Scan for the cell matching the given text and deliver its (X, Y) coordinate at center. 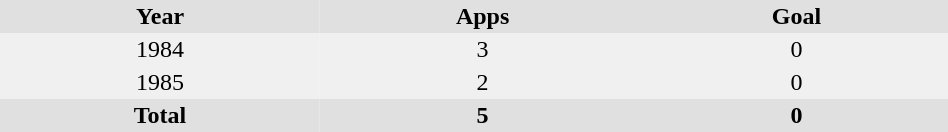
2 (482, 82)
3 (482, 50)
5 (482, 116)
1984 (160, 50)
Goal (796, 16)
Year (160, 16)
Total (160, 116)
Apps (482, 16)
1985 (160, 82)
